Provide the [X, Y] coordinate of the cell's center where the given text is located.  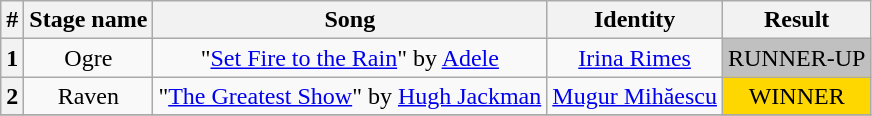
"Set Fire to the Rain" by Adele [350, 58]
Irina Rimes [635, 58]
WINNER [796, 96]
"The Greatest Show" by Hugh Jackman [350, 96]
2 [12, 96]
Raven [88, 96]
Ogre [88, 58]
Stage name [88, 20]
Mugur Mihăescu [635, 96]
1 [12, 58]
Identity [635, 20]
Result [796, 20]
Song [350, 20]
RUNNER-UP [796, 58]
# [12, 20]
